Capture the cell that displays the provided text and extract its [X, Y] central coordinate. 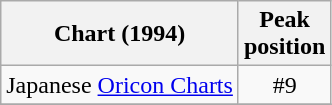
#9 [284, 85]
Japanese Oricon Charts [120, 85]
Chart (1994) [120, 34]
Peakposition [284, 34]
